Find where the given text appears and provide that cell's center as (X, Y) coordinate. 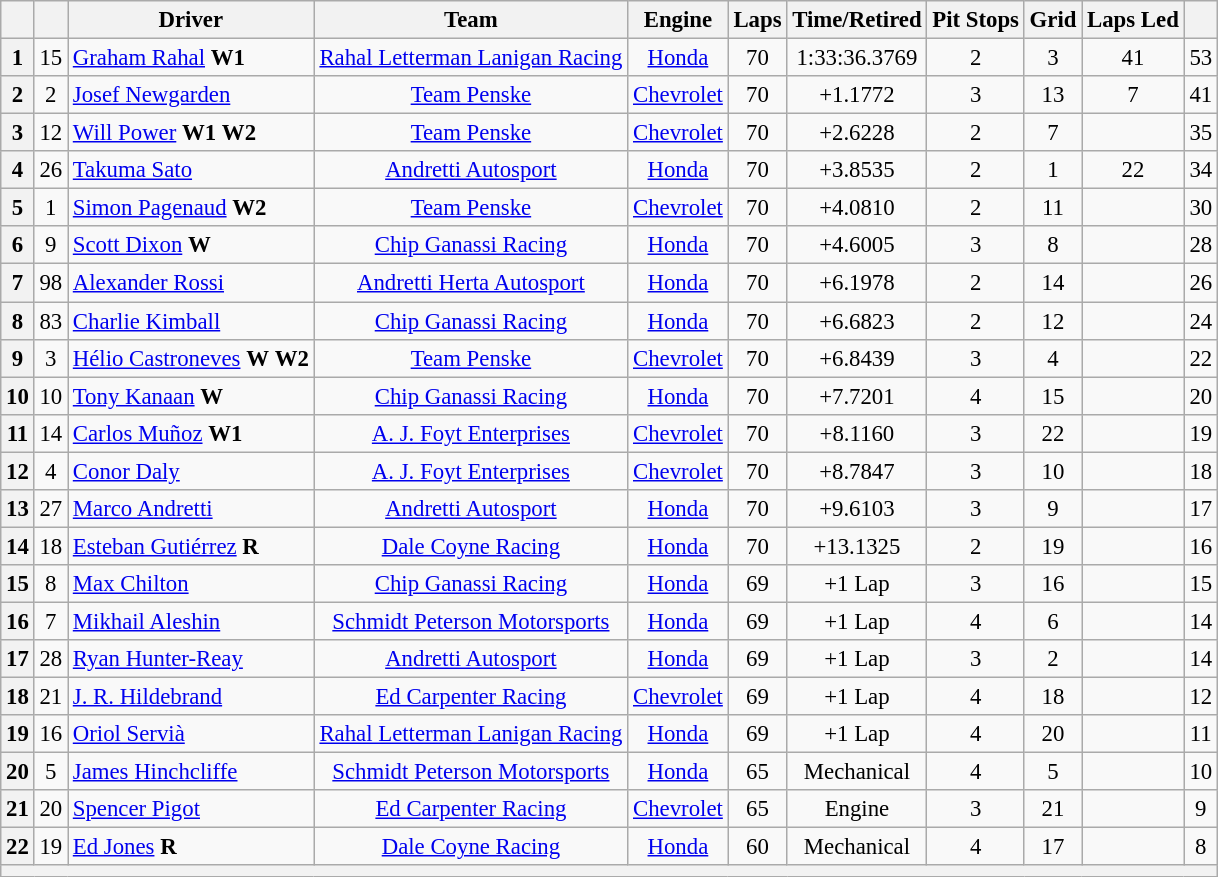
Laps Led (1133, 20)
+1.1772 (857, 95)
Time/Retired (857, 20)
Simon Pagenaud W2 (192, 208)
83 (50, 321)
James Hinchcliffe (192, 772)
60 (758, 847)
J. R. Hildebrand (192, 697)
+13.1325 (857, 546)
+6.6823 (857, 321)
53 (1200, 58)
Scott Dixon W (192, 245)
Hélio Castroneves W W2 (192, 358)
Ryan Hunter-Reay (192, 659)
+2.6228 (857, 133)
+6.1978 (857, 283)
Josef Newgarden (192, 95)
34 (1200, 170)
30 (1200, 208)
Laps (758, 20)
+4.6005 (857, 245)
+9.6103 (857, 509)
Conor Daly (192, 471)
Charlie Kimball (192, 321)
Tony Kanaan W (192, 396)
+4.0810 (857, 208)
+6.8439 (857, 358)
Grid (1052, 20)
1:33:36.3769 (857, 58)
Mikhail Aleshin (192, 621)
Andretti Herta Autosport (471, 283)
+8.1160 (857, 433)
Marco Andretti (192, 509)
Ed Jones R (192, 847)
Pit Stops (976, 20)
Takuma Sato (192, 170)
Alexander Rossi (192, 283)
Esteban Gutiérrez R (192, 546)
Will Power W1 W2 (192, 133)
35 (1200, 133)
+3.8535 (857, 170)
+8.7847 (857, 471)
Carlos Muñoz W1 (192, 433)
Max Chilton (192, 584)
24 (1200, 321)
98 (50, 283)
Team (471, 20)
+7.7201 (857, 396)
Graham Rahal W1 (192, 58)
27 (50, 509)
Spencer Pigot (192, 809)
Driver (192, 20)
Oriol Servià (192, 734)
